For the text-containing cell, return its midpoint in [X, Y] coordinate format. 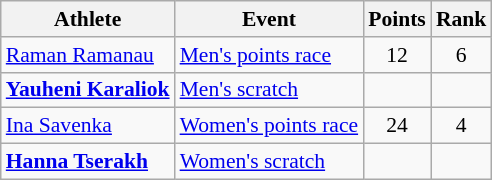
4 [462, 126]
Raman Ramanau [88, 55]
Men's scratch [270, 90]
Athlete [88, 19]
Yauheni Karaliok [88, 90]
Points [397, 19]
Hanna Tserakh [88, 162]
Ina Savenka [88, 126]
24 [397, 126]
Women's points race [270, 126]
Event [270, 19]
Men's points race [270, 55]
12 [397, 55]
Women's scratch [270, 162]
6 [462, 55]
Rank [462, 19]
